From the cell containing the given text, extract its center point as (X, Y) coordinate. 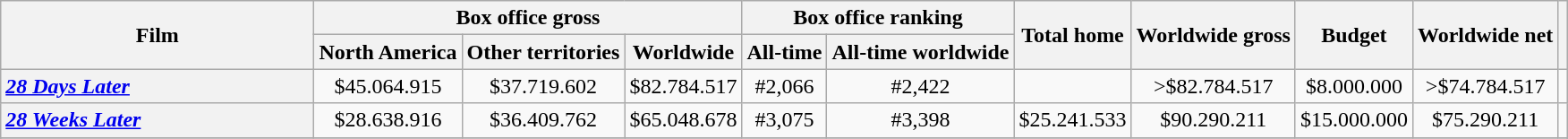
$45.064.915 (388, 86)
#2,422 (920, 86)
Budget (1353, 35)
>$74.784.517 (1485, 86)
All-time worldwide (920, 52)
$65.048.678 (684, 120)
Box office gross (528, 18)
$28.638.916 (388, 120)
28 Days Later (158, 86)
Worldwide gross (1214, 35)
$8.000.000 (1353, 86)
$15.000.000 (1353, 120)
#3,075 (784, 120)
#3,398 (920, 120)
North America (388, 52)
Film (158, 35)
$90.290.211 (1214, 120)
Worldwide net (1485, 35)
Worldwide (684, 52)
$82.784.517 (684, 86)
#2,066 (784, 86)
>$82.784.517 (1214, 86)
$37.719.602 (543, 86)
All-time (784, 52)
$25.241.533 (1072, 120)
$75.290.211 (1485, 120)
Box office ranking (878, 18)
$36.409.762 (543, 120)
Other territories (543, 52)
28 Weeks Later (158, 120)
Total home (1072, 35)
